Provide the [x, y] coordinate of the cell's center where the given text is located.  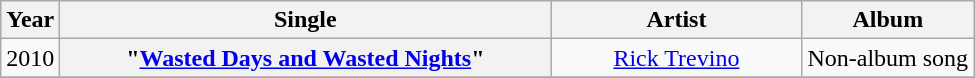
Artist [676, 20]
Album [888, 20]
Year [30, 20]
Single [306, 20]
Non-album song [888, 58]
"Wasted Days and Wasted Nights" [306, 58]
Rick Trevino [676, 58]
2010 [30, 58]
